Pinpoint the cell where the given text exists, returning its [X, Y] midpoint coordinate. 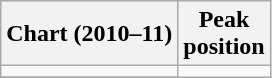
Peakposition [224, 34]
Chart (2010–11) [90, 34]
